Return [x, y] of the center of cell containing provided text 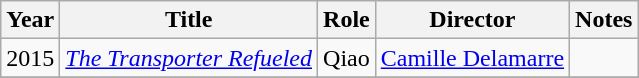
Qiao [347, 58]
Title [189, 20]
Role [347, 20]
2015 [30, 58]
The Transporter Refueled [189, 58]
Notes [604, 20]
Year [30, 20]
Director [472, 20]
Camille Delamarre [472, 58]
